Detect which cell encompasses the target text, then output its [X, Y] center coordinate. 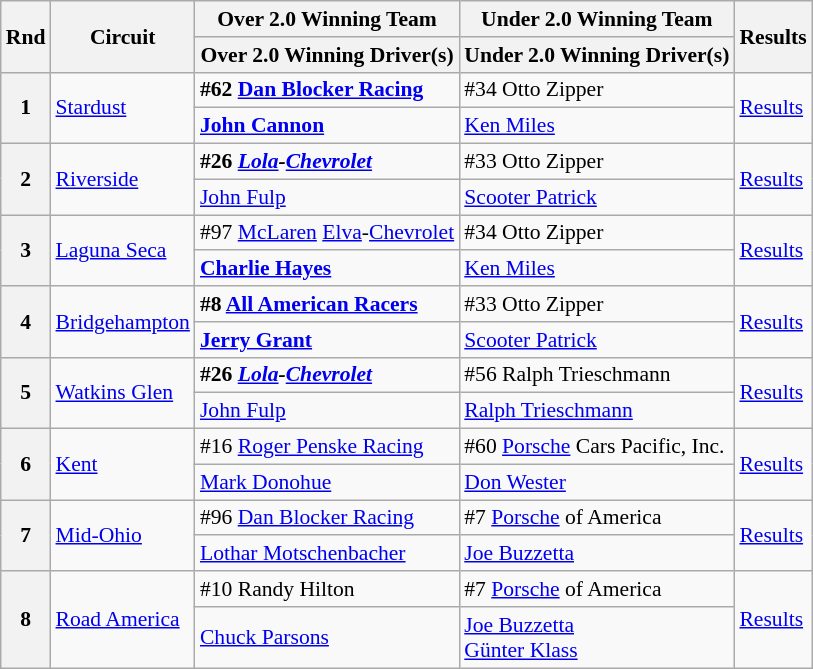
John Cannon [327, 126]
Riverside [122, 180]
2 [26, 180]
Ralph Trieschmann [596, 411]
8 [26, 620]
Charlie Hayes [327, 269]
Jerry Grant [327, 340]
#16 Roger Penske Racing [327, 447]
1 [26, 108]
Circuit [122, 36]
5 [26, 392]
Over 2.0 Winning Driver(s) [327, 55]
Don Wester [596, 482]
Over 2.0 Winning Team [327, 19]
#8 All American Racers [327, 304]
Chuck Parsons [327, 638]
Rnd [26, 36]
3 [26, 250]
Bridgehampton [122, 322]
Mid-Ohio [122, 536]
Road America [122, 620]
Under 2.0 Winning Team [596, 19]
4 [26, 322]
#60 Porsche Cars Pacific, Inc. [596, 447]
Joe Buzzetta Günter Klass [596, 638]
Mark Donohue [327, 482]
Laguna Seca [122, 250]
7 [26, 536]
Under 2.0 Winning Driver(s) [596, 55]
Watkins Glen [122, 392]
Lothar Motschenbacher [327, 554]
#62 Dan Blocker Racing [327, 90]
#96 Dan Blocker Racing [327, 518]
#97 McLaren Elva-Chevrolet [327, 233]
Stardust [122, 108]
Joe Buzzetta [596, 554]
#56 Ralph Trieschmann [596, 375]
#10 Randy Hilton [327, 589]
Kent [122, 464]
6 [26, 464]
